Provide the [X, Y] coordinate of the cell's center where the given text is located.  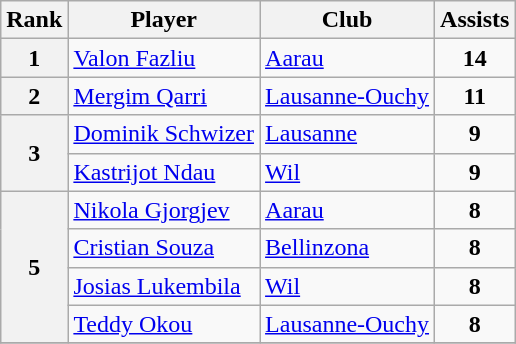
Valon Fazliu [164, 58]
Assists [475, 20]
Cristian Souza [164, 248]
5 [34, 267]
14 [475, 58]
11 [475, 96]
2 [34, 96]
Club [348, 20]
3 [34, 153]
Mergim Qarri [164, 96]
Teddy Okou [164, 324]
Bellinzona [348, 248]
Kastrijot Ndau [164, 172]
1 [34, 58]
Rank [34, 20]
Lausanne [348, 134]
Dominik Schwizer [164, 134]
Player [164, 20]
Nikola Gjorgjev [164, 210]
Josias Lukembila [164, 286]
